For the text-containing cell, return its midpoint in (X, Y) coordinate format. 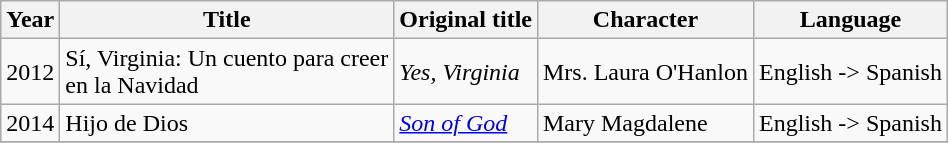
Sí, Virginia: Un cuento para creeren la Navidad (227, 72)
Language (850, 20)
Son of God (466, 123)
Mrs. Laura O'Hanlon (645, 72)
Mary Magdalene (645, 123)
2014 (30, 123)
Hijo de Dios (227, 123)
2012 (30, 72)
Character (645, 20)
Yes, Virginia (466, 72)
Title (227, 20)
Original title (466, 20)
Year (30, 20)
